For the text-containing cell, return its midpoint in (x, y) coordinate format. 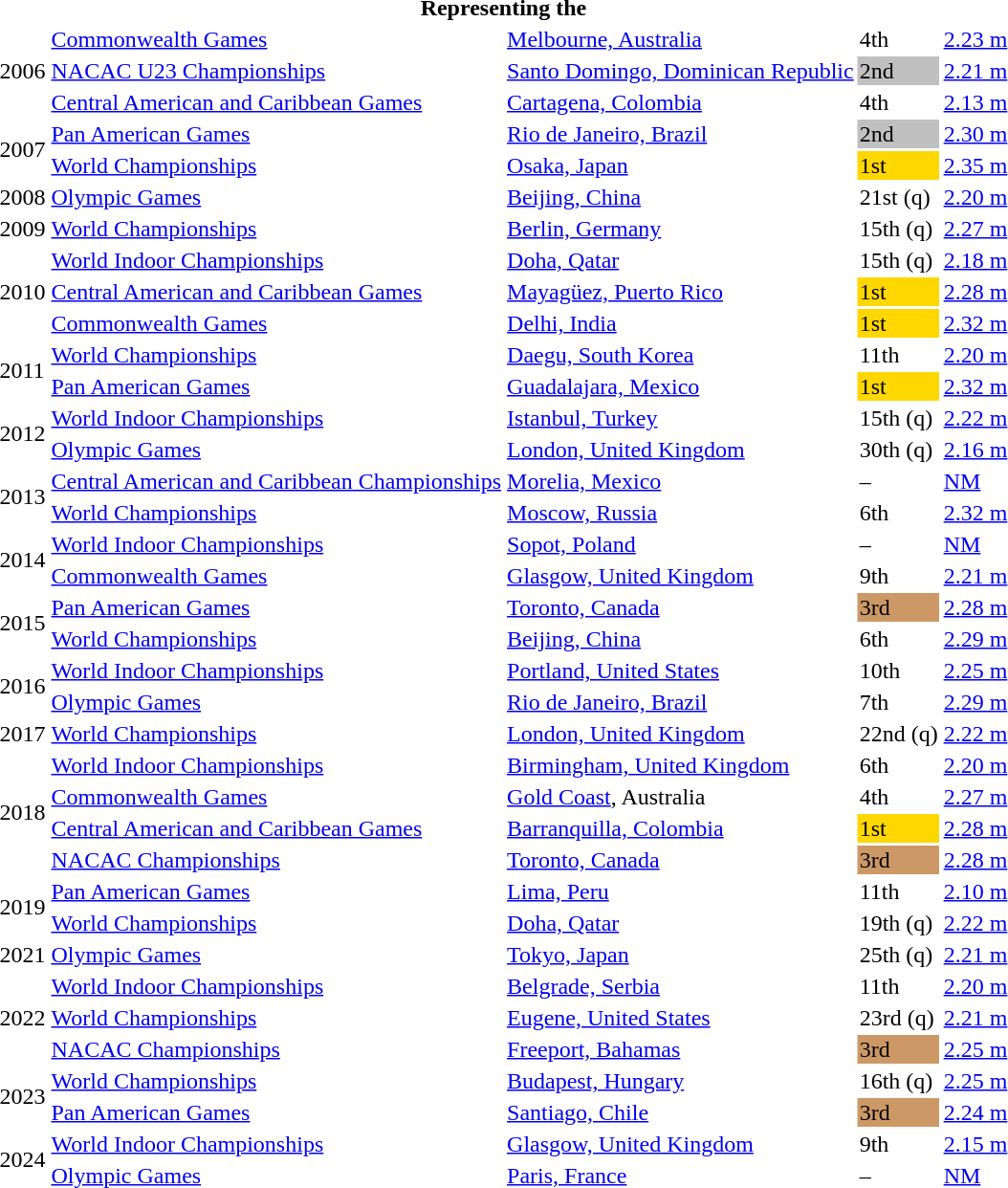
Budapest, Hungary (681, 1081)
Morelia, Mexico (681, 481)
Guadalajara, Mexico (681, 386)
Mayagüez, Puerto Rico (681, 292)
23rd (q) (899, 1018)
Istanbul, Turkey (681, 418)
Delhi, India (681, 323)
Gold Coast, Australia (681, 797)
Tokyo, Japan (681, 955)
Berlin, Germany (681, 229)
Central American and Caribbean Championships (276, 481)
Freeport, Bahamas (681, 1049)
Daegu, South Korea (681, 355)
Eugene, United States (681, 1018)
21st (q) (899, 197)
Birmingham, United Kingdom (681, 765)
Osaka, Japan (681, 165)
30th (q) (899, 450)
Sopot, Poland (681, 544)
Santo Domingo, Dominican Republic (681, 71)
7th (899, 702)
Belgrade, Serbia (681, 986)
Moscow, Russia (681, 513)
19th (q) (899, 923)
Portland, United States (681, 671)
16th (q) (899, 1081)
25th (q) (899, 955)
Barranquilla, Colombia (681, 828)
22nd (q) (899, 734)
Lima, Peru (681, 891)
Cartagena, Colombia (681, 102)
NACAC U23 Championships (276, 71)
Santiago, Chile (681, 1112)
Melbourne, Australia (681, 39)
10th (899, 671)
